Identify which cell holds the provided text, then report its (x, y) central coordinate. 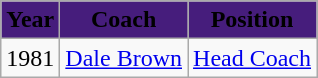
Position (252, 20)
Coach (124, 20)
Dale Brown (124, 58)
Head Coach (252, 58)
Year (30, 20)
1981 (30, 58)
